Locate the cell with the specified text and output its [x, y] center coordinate. 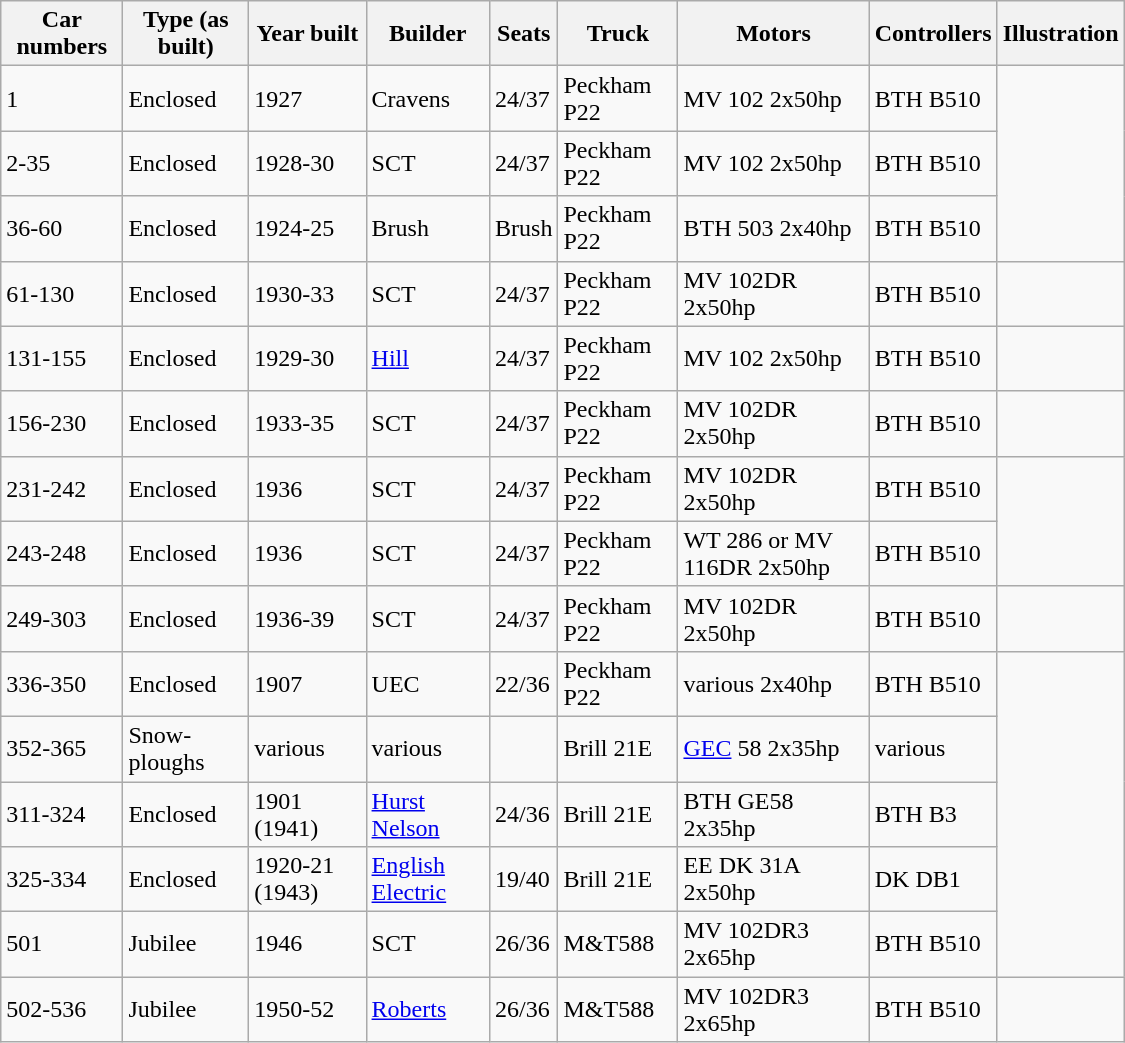
61-130 [62, 294]
311-324 [62, 814]
1936-39 [308, 618]
1930-33 [308, 294]
1 [62, 98]
1907 [308, 684]
Truck [618, 34]
1933-35 [308, 424]
BTH 503 2x40hp [774, 228]
Motors [774, 34]
22/36 [524, 684]
1928-30 [308, 164]
Seats [524, 34]
Snow-ploughs [186, 748]
1946 [308, 944]
Builder [428, 34]
325-334 [62, 880]
WT 286 or MV 116DR 2x50hp [774, 554]
Cravens [428, 98]
1924-25 [308, 228]
UEC [428, 684]
131-155 [62, 358]
Year built [308, 34]
1929-30 [308, 358]
GEC 58 2x35hp [774, 748]
BTH B3 [933, 814]
1901 (1941) [308, 814]
Car numbers [62, 34]
36-60 [62, 228]
19/40 [524, 880]
Roberts [428, 1010]
DK DB1 [933, 880]
231-242 [62, 488]
336-350 [62, 684]
1920-21 (1943) [308, 880]
156-230 [62, 424]
English Electric [428, 880]
various 2x40hp [774, 684]
EE DK 31A 2x50hp [774, 880]
Illustration [1060, 34]
Hill [428, 358]
Controllers [933, 34]
1927 [308, 98]
2-35 [62, 164]
243-248 [62, 554]
352-365 [62, 748]
502-536 [62, 1010]
1950-52 [308, 1010]
24/36 [524, 814]
BTH GE58 2x35hp [774, 814]
Type (as built) [186, 34]
Hurst Nelson [428, 814]
249-303 [62, 618]
501 [62, 944]
